Detect which cell encompasses the target text, then output its (X, Y) center coordinate. 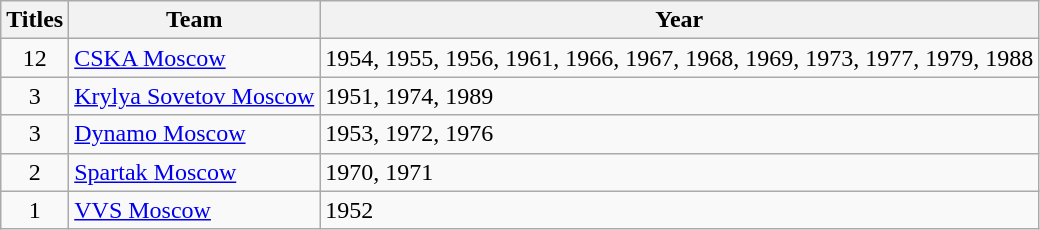
1953, 1972, 1976 (680, 134)
Dynamo Moscow (194, 134)
Krylya Sovetov Moscow (194, 96)
2 (35, 172)
1970, 1971 (680, 172)
Team (194, 20)
12 (35, 58)
1954, 1955, 1956, 1961, 1966, 1967, 1968, 1969, 1973, 1977, 1979, 1988 (680, 58)
1951, 1974, 1989 (680, 96)
VVS Moscow (194, 210)
Spartak Moscow (194, 172)
Titles (35, 20)
Year (680, 20)
CSKA Moscow (194, 58)
1952 (680, 210)
1 (35, 210)
